Determine the (X, Y) coordinate at the center of the cell enclosing the given text.  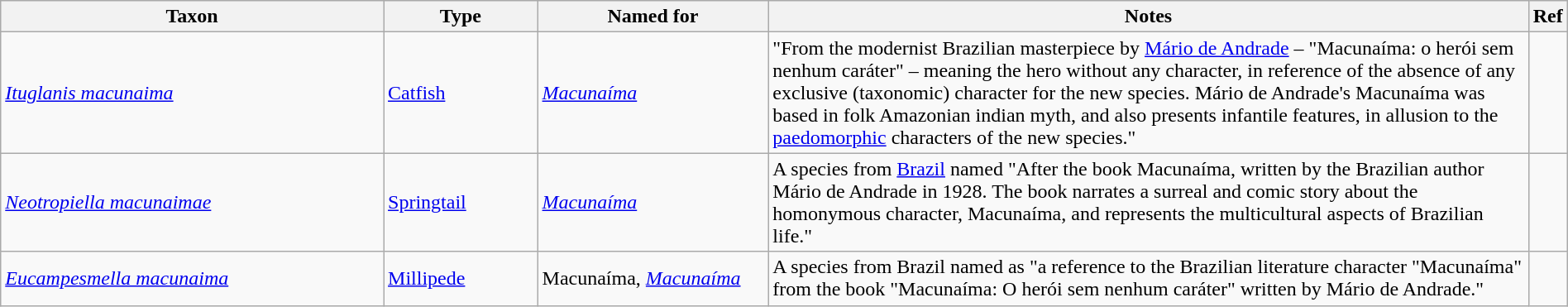
Catfish (461, 93)
Macunaíma, Macunaíma (653, 278)
Springtail (461, 202)
Eucampesmella macunaima (192, 278)
Ref (1548, 17)
Type (461, 17)
Neotropiella macunaimae (192, 202)
Ituglanis macunaima (192, 93)
Taxon (192, 17)
Named for (653, 17)
Millipede (461, 278)
Notes (1148, 17)
